Scan for the cell matching the given text and deliver its [X, Y] coordinate at center. 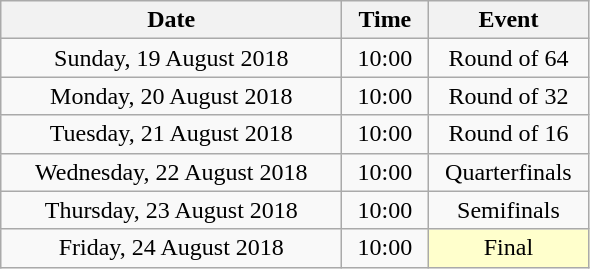
Thursday, 23 August 2018 [172, 210]
Semifinals [508, 210]
Monday, 20 August 2018 [172, 96]
Round of 64 [508, 58]
Wednesday, 22 August 2018 [172, 172]
Round of 32 [508, 96]
Quarterfinals [508, 172]
Date [172, 20]
Round of 16 [508, 134]
Sunday, 19 August 2018 [172, 58]
Event [508, 20]
Friday, 24 August 2018 [172, 248]
Tuesday, 21 August 2018 [172, 134]
Time [385, 20]
Final [508, 248]
